From the cell containing the given text, extract its center point as (x, y) coordinate. 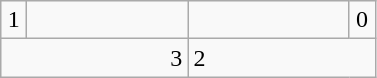
2 (282, 58)
1 (14, 20)
3 (94, 58)
0 (362, 20)
